Extract the [x, y] coordinate from the center of the cell holding the provided text.  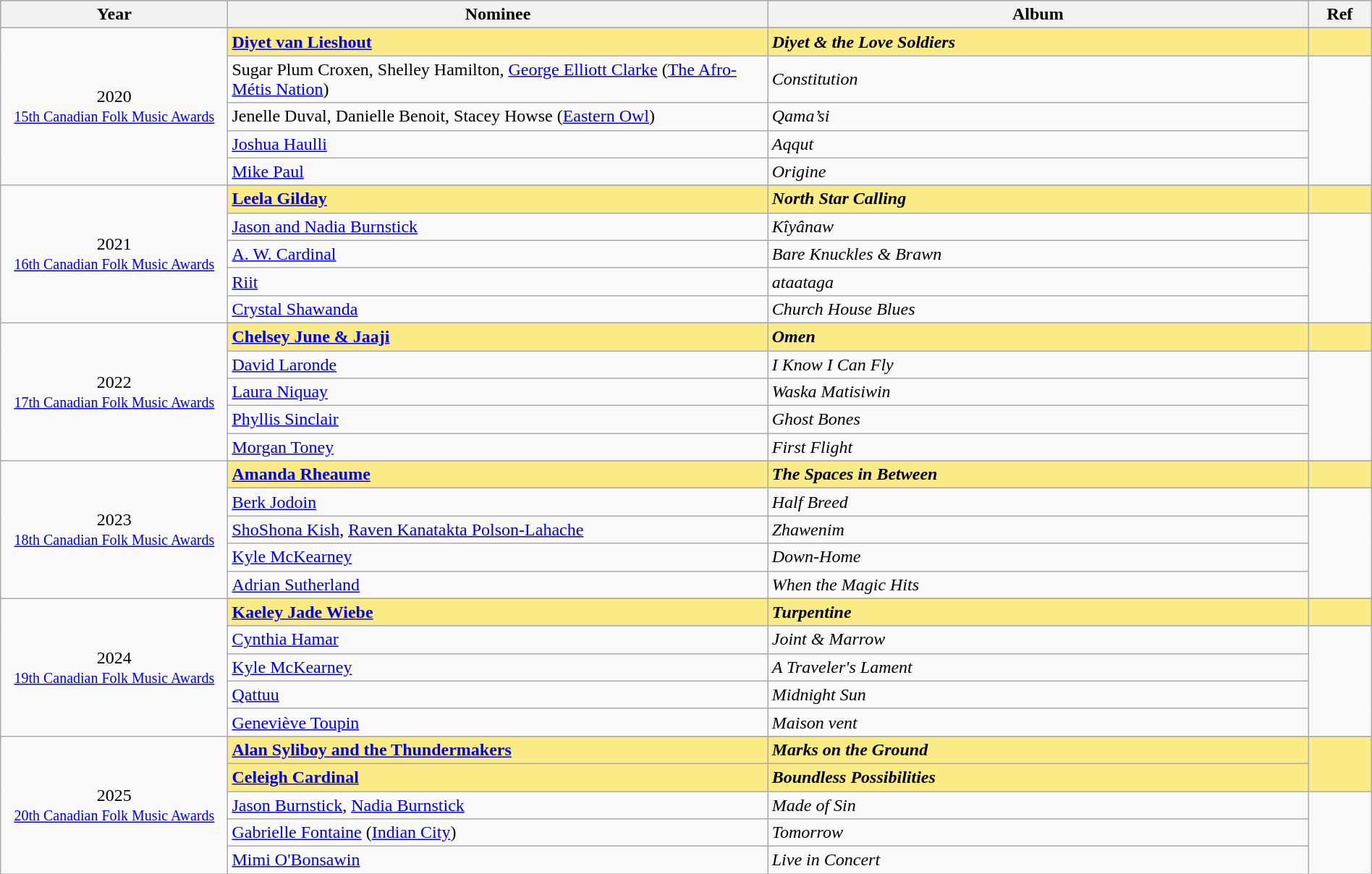
Constitution [1038, 80]
I Know I Can Fly [1038, 364]
Half Breed [1038, 502]
Maison vent [1038, 722]
Ghost Bones [1038, 420]
Alan Syliboy and the Thundermakers [498, 750]
Joshua Haulli [498, 144]
Sugar Plum Croxen, Shelley Hamilton, George Elliott Clarke (The Afro-Métis Nation) [498, 80]
Joint & Marrow [1038, 640]
Jason Burnstick, Nadia Burnstick [498, 805]
The Spaces in Between [1038, 475]
Origine [1038, 171]
Nominee [498, 14]
Riit [498, 281]
2024 19th Canadian Folk Music Awards [114, 667]
Midnight Sun [1038, 695]
Crystal Shawanda [498, 309]
Mike Paul [498, 171]
Diyet & the Love Soldiers [1038, 42]
Waska Matisiwin [1038, 392]
Aqqut [1038, 144]
Berk Jodoin [498, 502]
Omen [1038, 336]
David Laronde [498, 364]
Celeigh Cardinal [498, 777]
ShoShona Kish, Raven Kanatakta Polson-Lahache [498, 530]
First Flight [1038, 447]
North Star Calling [1038, 199]
Made of Sin [1038, 805]
Album [1038, 14]
Gabrielle Fontaine (Indian City) [498, 833]
Chelsey June & Jaaji [498, 336]
Bare Knuckles & Brawn [1038, 254]
Phyllis Sinclair [498, 420]
Turpentine [1038, 612]
Morgan Toney [498, 447]
ataataga [1038, 281]
Adrian Sutherland [498, 585]
Laura Niquay [498, 392]
Leela Gilday [498, 199]
Boundless Possibilities [1038, 777]
Kîyânaw [1038, 226]
Geneviève Toupin [498, 722]
Mimi O'Bonsawin [498, 860]
Down-Home [1038, 557]
Church House Blues [1038, 309]
Marks on the Ground [1038, 750]
Kaeley Jade Wiebe [498, 612]
2020 15th Canadian Folk Music Awards [114, 107]
Amanda Rheaume [498, 475]
Year [114, 14]
A. W. Cardinal [498, 254]
A Traveler's Lament [1038, 667]
2022 17th Canadian Folk Music Awards [114, 391]
Qama’si [1038, 116]
Jason and Nadia Burnstick [498, 226]
Live in Concert [1038, 860]
2025 20th Canadian Folk Music Awards [114, 805]
Ref [1340, 14]
When the Magic Hits [1038, 585]
Qattuu [498, 695]
2021 16th Canadian Folk Music Awards [114, 254]
2023 18th Canadian Folk Music Awards [114, 530]
Diyet van Lieshout [498, 42]
Zhawenim [1038, 530]
Cynthia Hamar [498, 640]
Tomorrow [1038, 833]
Jenelle Duval, Danielle Benoit, Stacey Howse (Eastern Owl) [498, 116]
